Locate the cell with the specified text and output its (X, Y) center coordinate. 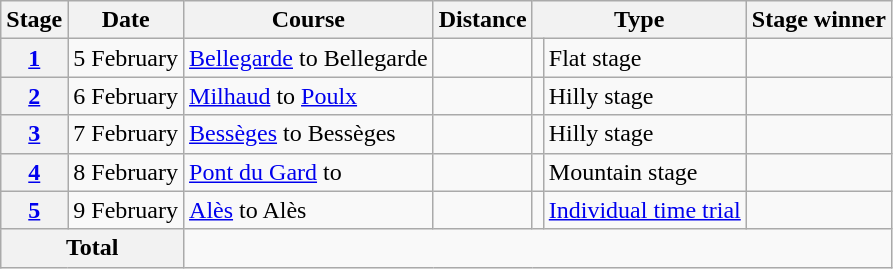
Stage (34, 20)
Individual time trial (644, 210)
Course (309, 20)
5 February (126, 58)
Alès to Alès (309, 210)
1 (34, 58)
2 (34, 96)
Milhaud to Poulx (309, 96)
5 (34, 210)
Bessèges to Bessèges (309, 134)
8 February (126, 172)
Pont du Gard to (309, 172)
6 February (126, 96)
7 February (126, 134)
Bellegarde to Bellegarde (309, 58)
Stage winner (818, 20)
3 (34, 134)
Total (92, 248)
Flat stage (644, 58)
9 February (126, 210)
Mountain stage (644, 172)
4 (34, 172)
Type (639, 20)
Date (126, 20)
Distance (482, 20)
